Find where the given text appears and provide that cell's center as (X, Y) coordinate. 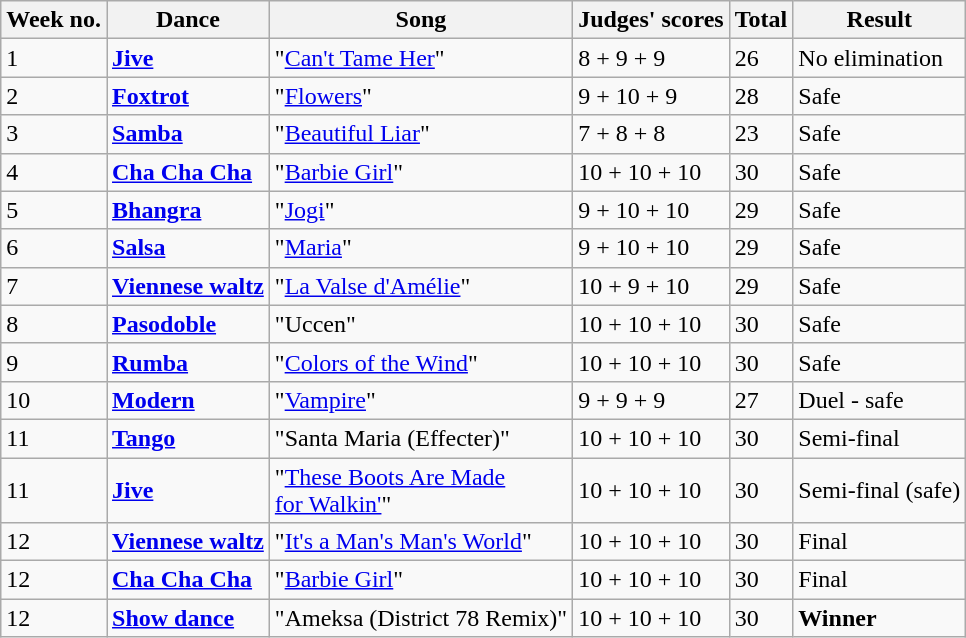
No elimination (880, 58)
28 (761, 96)
"Ameksa (District 78 Remix)" (420, 618)
23 (761, 134)
Dance (188, 20)
5 (54, 210)
Result (880, 20)
8 (54, 324)
Pasodoble (188, 324)
Modern (188, 400)
Duel - safe (880, 400)
Winner (880, 618)
Tango (188, 438)
Song (420, 20)
"These Boots Are Madefor Walkin'" (420, 490)
"La Valse d'Amélie" (420, 286)
26 (761, 58)
9 + 10 + 9 (652, 96)
Samba (188, 134)
6 (54, 248)
"Jogi" (420, 210)
4 (54, 172)
"Beautiful Liar" (420, 134)
27 (761, 400)
10 (54, 400)
10 + 9 + 10 (652, 286)
"Santa Maria (Effecter)" (420, 438)
Foxtrot (188, 96)
1 (54, 58)
7 + 8 + 8 (652, 134)
"Flowers" (420, 96)
Salsa (188, 248)
Semi-final (safe) (880, 490)
Total (761, 20)
7 (54, 286)
Bhangra (188, 210)
"It's a Man's Man's World" (420, 542)
Rumba (188, 362)
Judges' scores (652, 20)
8 + 9 + 9 (652, 58)
"Uccen" (420, 324)
9 (54, 362)
9 + 9 + 9 (652, 400)
"Vampire" (420, 400)
"Colors of the Wind" (420, 362)
Week no. (54, 20)
Show dance (188, 618)
Semi-final (880, 438)
3 (54, 134)
"Can't Tame Her" (420, 58)
2 (54, 96)
"Maria" (420, 248)
